Pinpoint the cell where the given text exists, returning its (x, y) midpoint coordinate. 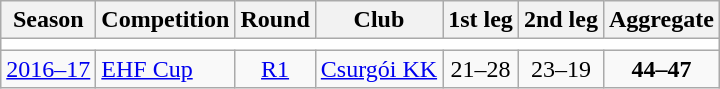
2016–17 (48, 69)
44–47 (661, 69)
Club (378, 20)
2nd leg (560, 20)
23–19 (560, 69)
R1 (275, 69)
Competition (166, 20)
1st leg (481, 20)
Csurgói KK (378, 69)
EHF Cup (166, 69)
Season (48, 20)
21–28 (481, 69)
Round (275, 20)
Aggregate (661, 20)
